Return (X, Y) of the center of cell containing provided text 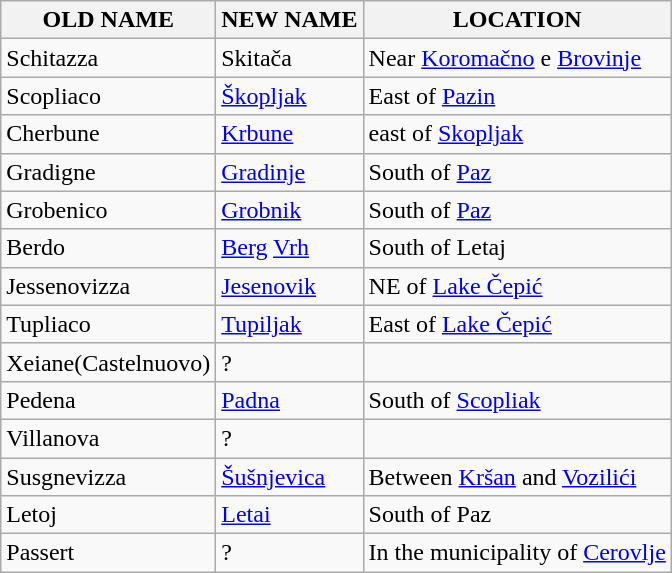
LOCATION (517, 20)
South of Letaj (517, 248)
Škopljak (290, 96)
Tupliaco (108, 324)
Jesenovik (290, 286)
Padna (290, 400)
Letoj (108, 515)
In the municipality of Cerovlje (517, 553)
Passert (108, 553)
East of Lake Čepić (517, 324)
OLD NAME (108, 20)
Grobenico (108, 210)
Šušnjevica (290, 477)
Pedena (108, 400)
Tupiljak (290, 324)
Jessenovizza (108, 286)
Krbune (290, 134)
NE of Lake Čepić (517, 286)
Near Koromačno e Brovinje (517, 58)
Susgnevizza (108, 477)
Between Kršan and Vozilići (517, 477)
Villanova (108, 438)
Xeiane(Castelnuovo) (108, 362)
Scopliaco (108, 96)
Grobnik (290, 210)
Berg Vrh (290, 248)
NEW NAME (290, 20)
Cherbune (108, 134)
Schitazza (108, 58)
Skitača (290, 58)
Gradigne (108, 172)
east of Skopljak (517, 134)
South of Scopliak (517, 400)
Letai (290, 515)
East of Pazin (517, 96)
Gradinje (290, 172)
Berdo (108, 248)
